Find where the given text appears and provide that cell's center as (x, y) coordinate. 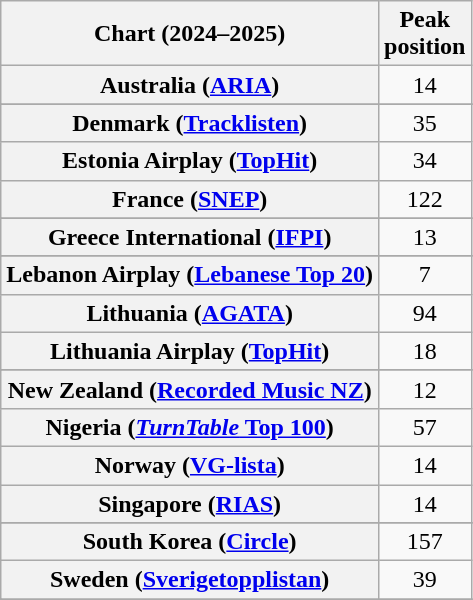
South Korea (Circle) (190, 542)
122 (425, 199)
France (SNEP) (190, 199)
35 (425, 123)
157 (425, 542)
Chart (2024–2025) (190, 34)
Greece International (IFPI) (190, 237)
Norway (VG-lista) (190, 465)
12 (425, 389)
94 (425, 313)
34 (425, 161)
Nigeria (TurnTable Top 100) (190, 427)
Singapore (RIAS) (190, 503)
Australia (ARIA) (190, 85)
Lithuania (AGATA) (190, 313)
Peakposition (425, 34)
Estonia Airplay (TopHit) (190, 161)
Denmark (Tracklisten) (190, 123)
13 (425, 237)
Lebanon Airplay (Lebanese Top 20) (190, 275)
57 (425, 427)
39 (425, 580)
18 (425, 351)
Sweden (Sverigetopplistan) (190, 580)
7 (425, 275)
New Zealand (Recorded Music NZ) (190, 389)
Lithuania Airplay (TopHit) (190, 351)
